Determine the (x, y) coordinate at the center of the cell enclosing the given text.  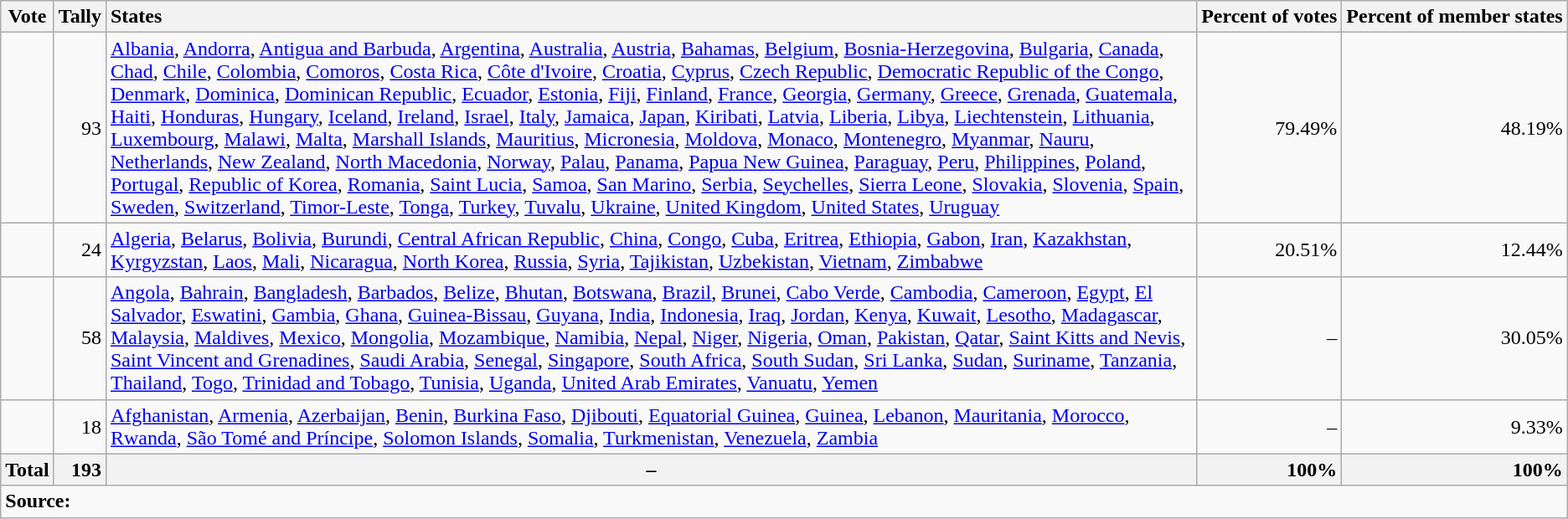
18 (80, 427)
Source: (784, 501)
48.19% (1454, 127)
Vote (28, 17)
93 (80, 127)
20.51% (1270, 249)
Percent of member states (1454, 17)
24 (80, 249)
9.33% (1454, 427)
Total (28, 470)
79.49% (1270, 127)
30.05% (1454, 338)
193 (80, 470)
Percent of votes (1270, 17)
Tally (80, 17)
States (651, 17)
58 (80, 338)
12.44% (1454, 249)
